Return [X, Y] of the center of cell containing provided text 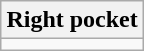
Right pocket [72, 20]
